Search for the cell housing the specified text and yield its (x, y) center coordinate. 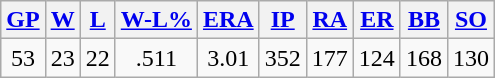
ERA (228, 20)
L (98, 20)
130 (470, 58)
W (62, 20)
IP (282, 20)
352 (282, 58)
BB (424, 20)
W-L% (156, 20)
23 (62, 58)
GP (23, 20)
53 (23, 58)
168 (424, 58)
SO (470, 20)
ER (376, 20)
3.01 (228, 58)
22 (98, 58)
124 (376, 58)
.511 (156, 58)
RA (330, 20)
177 (330, 58)
